Return the (x, y) coordinate for the center point of the cell that contains the specified text.  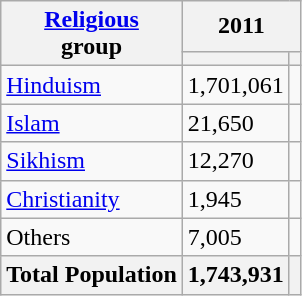
2011 (241, 26)
Hinduism (92, 85)
Others (92, 237)
Christianity (92, 199)
7,005 (236, 237)
Sikhism (92, 161)
Islam (92, 123)
21,650 (236, 123)
1,945 (236, 199)
Total Population (92, 275)
1,701,061 (236, 85)
Religiousgroup (92, 34)
12,270 (236, 161)
1,743,931 (236, 275)
